Return (X, Y) of the center of cell containing provided text 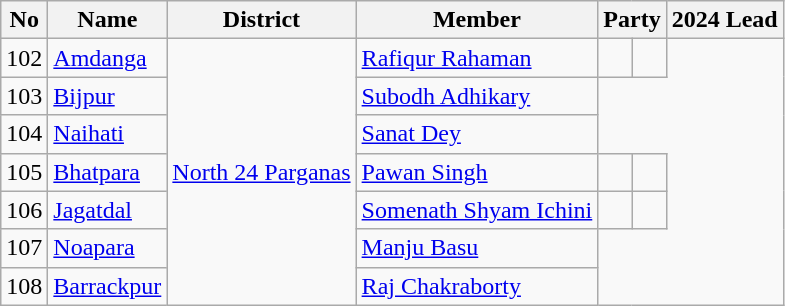
Somenath Shyam Ichini (477, 210)
Naihati (108, 134)
District (262, 20)
Amdanga (108, 58)
Jagatdal (108, 210)
Subodh Adhikary (477, 96)
107 (24, 248)
105 (24, 172)
Bhatpara (108, 172)
Manju Basu (477, 248)
Barrackpur (108, 286)
Sanat Dey (477, 134)
108 (24, 286)
Party (632, 20)
Noapara (108, 248)
102 (24, 58)
Raj Chakraborty (477, 286)
103 (24, 96)
106 (24, 210)
Bijpur (108, 96)
Name (108, 20)
Rafiqur Rahaman (477, 58)
Pawan Singh (477, 172)
Member (477, 20)
2024 Lead (724, 20)
North 24 Parganas (262, 172)
104 (24, 134)
No (24, 20)
